Extract the [X, Y] coordinate from the center of the cell holding the provided text.  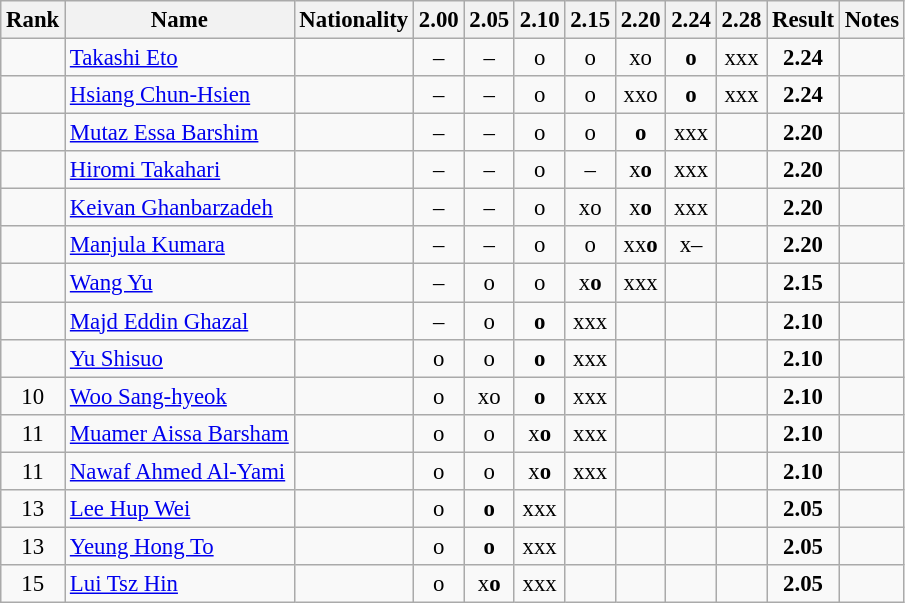
Lee Hup Wei [180, 509]
Mutaz Essa Barshim [180, 133]
Hiromi Takahari [180, 170]
x– [691, 245]
Notes [872, 20]
2.00 [439, 20]
Yeung Hong To [180, 546]
Yu Shisuo [180, 358]
2.28 [741, 20]
Rank [33, 20]
15 [33, 584]
Takashi Eto [180, 58]
Manjula Kumara [180, 245]
Keivan Ghanbarzadeh [180, 208]
Name [180, 20]
Woo Sang-hyeok [180, 396]
Nationality [354, 20]
Nawaf Ahmed Al-Yami [180, 471]
Majd Eddin Ghazal [180, 321]
Result [804, 20]
10 [33, 396]
Hsiang Chun-Hsien [180, 95]
Wang Yu [180, 283]
Lui Tsz Hin [180, 584]
Muamer Aissa Barsham [180, 433]
